Locate the cell with the specified text and output its (x, y) center coordinate. 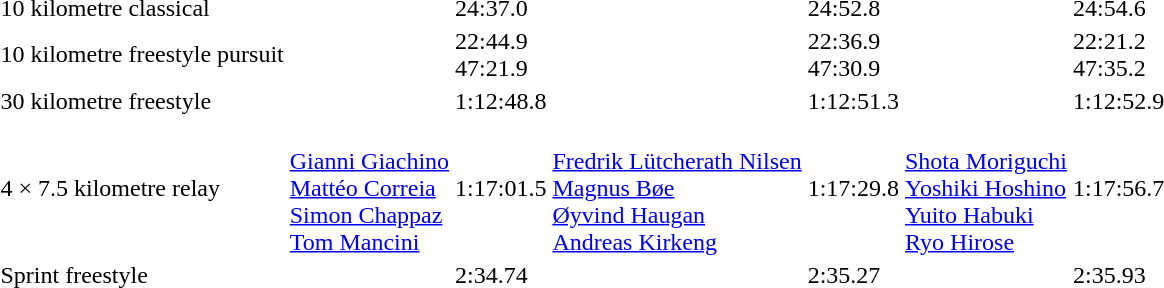
1:17:01.5 (501, 188)
Fredrik Lütcherath NilsenMagnus BøeØyvind HauganAndreas Kirkeng (677, 188)
22:44.947:21.9 (501, 54)
1:12:51.3 (853, 101)
1:17:29.8 (853, 188)
Gianni GiachinoMattéo CorreiaSimon ChappazTom Mancini (369, 188)
1:12:48.8 (501, 101)
22:36.947:30.9 (853, 54)
Shota MoriguchiYoshiki HoshinoYuito HabukiRyo Hirose (986, 188)
